Search for the cell housing the specified text and yield its (X, Y) center coordinate. 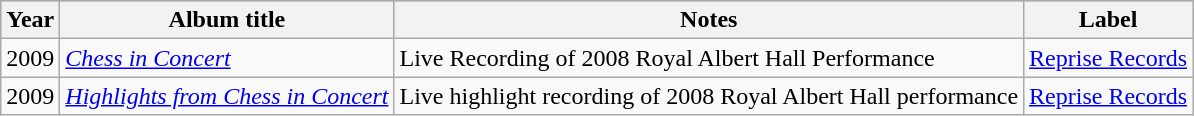
Live Recording of 2008 Royal Albert Hall Performance (709, 58)
Notes (709, 20)
Live highlight recording of 2008 Royal Albert Hall performance (709, 96)
Chess in Concert (227, 58)
Album title (227, 20)
Year (30, 20)
Label (1108, 20)
Highlights from Chess in Concert (227, 96)
